Return [x, y] of the center of cell containing provided text 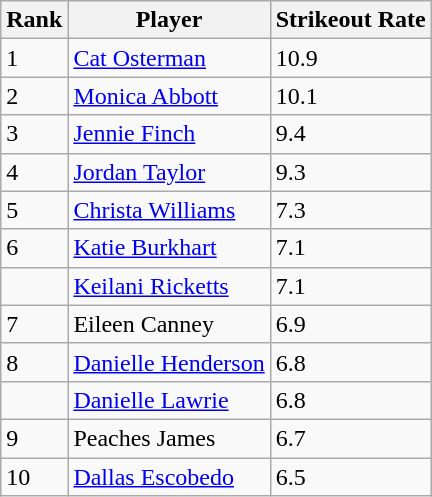
10.9 [350, 58]
8 [34, 362]
Danielle Lawrie [169, 400]
Dallas Escobedo [169, 477]
Strikeout Rate [350, 20]
9 [34, 438]
10.1 [350, 96]
9.3 [350, 172]
5 [34, 210]
Christa Williams [169, 210]
10 [34, 477]
2 [34, 96]
6.9 [350, 324]
7 [34, 324]
6.7 [350, 438]
Monica Abbott [169, 96]
Peaches James [169, 438]
6.5 [350, 477]
Player [169, 20]
Katie Burkhart [169, 248]
1 [34, 58]
Eileen Canney [169, 324]
Jennie Finch [169, 134]
4 [34, 172]
7.3 [350, 210]
Cat Osterman [169, 58]
Keilani Ricketts [169, 286]
Rank [34, 20]
3 [34, 134]
Danielle Henderson [169, 362]
Jordan Taylor [169, 172]
9.4 [350, 134]
6 [34, 248]
